Detect which cell encompasses the target text, then output its [x, y] center coordinate. 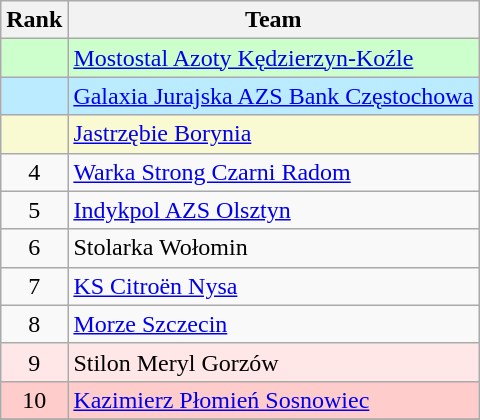
Indykpol AZS Olsztyn [274, 210]
10 [34, 400]
7 [34, 286]
6 [34, 248]
4 [34, 172]
Jastrzębie Borynia [274, 134]
5 [34, 210]
Mostostal Azoty Kędzierzyn-Koźle [274, 58]
9 [34, 362]
Kazimierz Płomień Sosnowiec [274, 400]
Rank [34, 20]
Morze Szczecin [274, 324]
8 [34, 324]
Galaxia Jurajska AZS Bank Częstochowa [274, 96]
Stilon Meryl Gorzów [274, 362]
Warka Strong Czarni Radom [274, 172]
KS Citroën Nysa [274, 286]
Stolarka Wołomin [274, 248]
Team [274, 20]
